Find where the given text appears and provide that cell's center as (X, Y) coordinate. 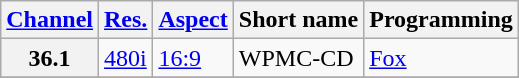
Fox (442, 58)
Short name (298, 20)
480i (126, 58)
Aspect (193, 20)
Channel (50, 20)
36.1 (50, 58)
WPMC-CD (298, 58)
Programming (442, 20)
16:9 (193, 58)
Res. (126, 20)
